Output the [X, Y] coordinate of the center of the cell containing the given text.  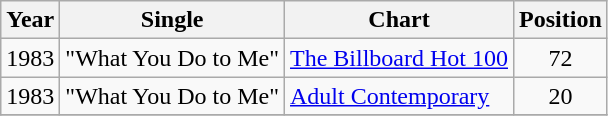
Chart [398, 20]
72 [561, 58]
Single [172, 20]
The Billboard Hot 100 [398, 58]
Position [561, 20]
20 [561, 96]
Adult Contemporary [398, 96]
Year [30, 20]
